Locate the cell with the specified text and output its (x, y) center coordinate. 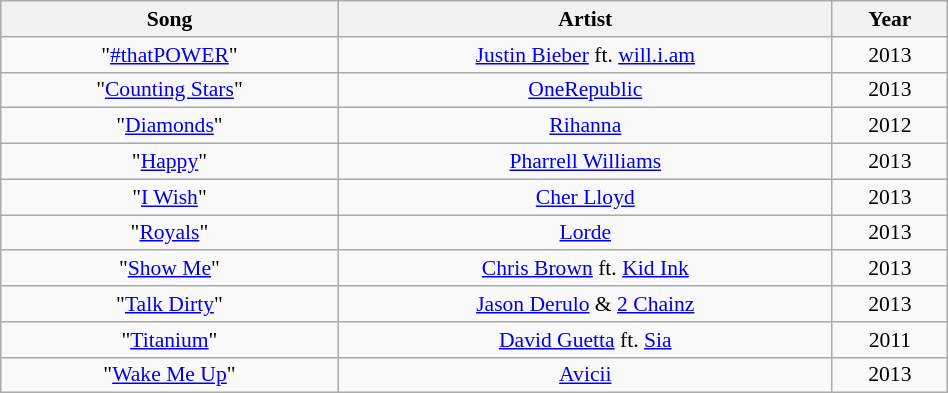
2012 (890, 126)
"Titanium" (170, 340)
Song (170, 19)
David Guetta ft. Sia (585, 340)
Year (890, 19)
Jason Derulo & 2 Chainz (585, 304)
Lorde (585, 233)
Chris Brown ft. Kid Ink (585, 269)
"Diamonds" (170, 126)
"Counting Stars" (170, 90)
"Royals" (170, 233)
"I Wish" (170, 197)
"#thatPOWER" (170, 55)
OneRepublic (585, 90)
Justin Bieber ft. will.i.am (585, 55)
Avicii (585, 375)
"Show Me" (170, 269)
Pharrell Williams (585, 162)
Rihanna (585, 126)
"Happy" (170, 162)
Artist (585, 19)
"Talk Dirty" (170, 304)
Cher Lloyd (585, 197)
2011 (890, 340)
"Wake Me Up" (170, 375)
